Return the [x, y] coordinate for the center point of the cell that contains the specified text.  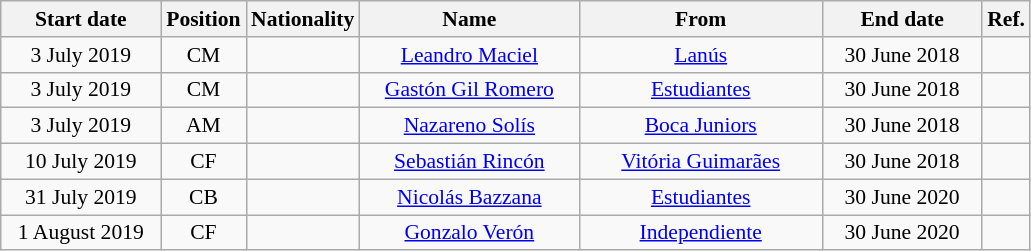
31 July 2019 [81, 197]
1 August 2019 [81, 233]
Nicolás Bazzana [469, 197]
Gonzalo Verón [469, 233]
Position [204, 19]
Nationality [302, 19]
Gastón Gil Romero [469, 90]
From [700, 19]
End date [902, 19]
Start date [81, 19]
Independiente [700, 233]
Lanús [700, 55]
Ref. [1006, 19]
CB [204, 197]
Name [469, 19]
Nazareno Solís [469, 126]
Leandro Maciel [469, 55]
Sebastián Rincón [469, 162]
Boca Juniors [700, 126]
AM [204, 126]
10 July 2019 [81, 162]
Vitória Guimarães [700, 162]
